Return the (X, Y) coordinate for the center point of the cell that contains the specified text.  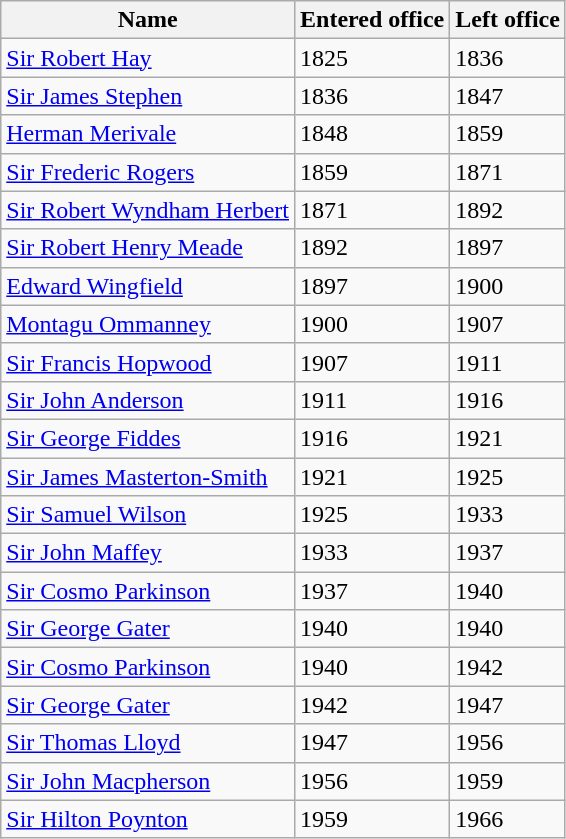
Sir Hilton Poynton (148, 819)
Edward Wingfield (148, 286)
Sir Robert Henry Meade (148, 248)
Entered office (372, 20)
Sir Frederic Rogers (148, 172)
Sir Francis Hopwood (148, 362)
1966 (508, 819)
Sir Thomas Lloyd (148, 743)
1848 (372, 134)
Montagu Ommanney (148, 324)
Left office (508, 20)
1847 (508, 96)
Sir James Stephen (148, 96)
Sir John Anderson (148, 400)
Herman Merivale (148, 134)
Sir Robert Hay (148, 58)
Sir John Maffey (148, 553)
Sir Robert Wyndham Herbert (148, 210)
1825 (372, 58)
Sir James Masterton-Smith (148, 477)
Name (148, 20)
Sir John Macpherson (148, 781)
Sir Samuel Wilson (148, 515)
Sir George Fiddes (148, 438)
